Find where the given text appears and provide that cell's center as (X, Y) coordinate. 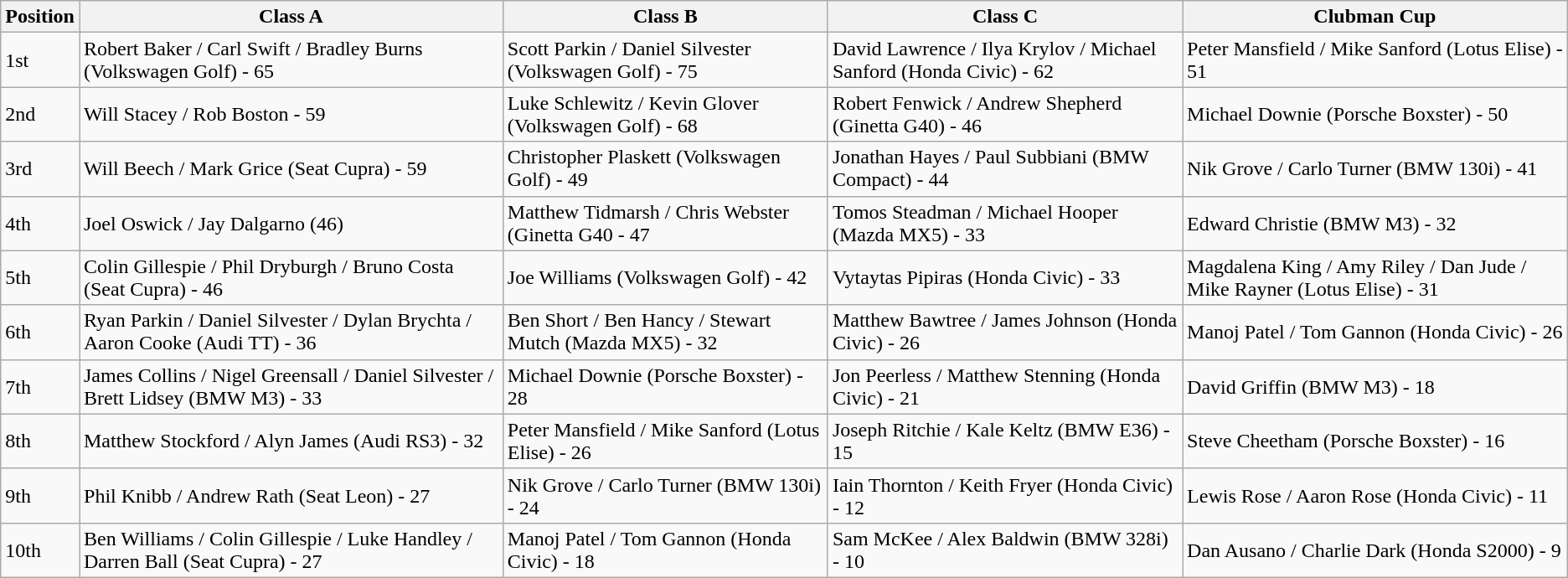
2nd (40, 114)
Jonathan Hayes / Paul Subbiani (BMW Compact) - 44 (1005, 169)
Jon Peerless / Matthew Stenning (Honda Civic) - 21 (1005, 387)
David Lawrence / Ilya Krylov / Michael Sanford (Honda Civic) - 62 (1005, 60)
Edward Christie (BMW M3) - 32 (1375, 223)
Lewis Rose / Aaron Rose (Honda Civic) - 11 (1375, 496)
Tomos Steadman / Michael Hooper (Mazda MX5) - 33 (1005, 223)
Position (40, 17)
Peter Mansfield / Mike Sanford (Lotus Elise) - 51 (1375, 60)
Manoj Patel / Tom Gannon (Honda Civic) - 26 (1375, 332)
Iain Thornton / Keith Fryer (Honda Civic) - 12 (1005, 496)
8th (40, 441)
James Collins / Nigel Greensall / Daniel Silvester / Brett Lidsey (BMW M3) - 33 (291, 387)
Dan Ausano / Charlie Dark (Honda S2000) - 9 (1375, 550)
Magdalena King / Amy Riley / Dan Jude / Mike Rayner (Lotus Elise) - 31 (1375, 278)
Scott Parkin / Daniel Silvester (Volkswagen Golf) - 75 (665, 60)
Nik Grove / Carlo Turner (BMW 130i) - 24 (665, 496)
Colin Gillespie / Phil Dryburgh / Bruno Costa (Seat Cupra) - 46 (291, 278)
Matthew Bawtree / James Johnson (Honda Civic) - 26 (1005, 332)
1st (40, 60)
5th (40, 278)
Clubman Cup (1375, 17)
Nik Grove / Carlo Turner (BMW 130i) - 41 (1375, 169)
Will Stacey / Rob Boston - 59 (291, 114)
Steve Cheetham (Porsche Boxster) - 16 (1375, 441)
Matthew Stockford / Alyn James (Audi RS3) - 32 (291, 441)
Ryan Parkin / Daniel Silvester / Dylan Brychta / Aaron Cooke (Audi TT) - 36 (291, 332)
Phil Knibb / Andrew Rath (Seat Leon) - 27 (291, 496)
Sam McKee / Alex Baldwin (BMW 328i) - 10 (1005, 550)
Class B (665, 17)
Joseph Ritchie / Kale Keltz (BMW E36) - 15 (1005, 441)
Robert Baker / Carl Swift / Bradley Burns (Volkswagen Golf) - 65 (291, 60)
Ben Williams / Colin Gillespie / Luke Handley / Darren Ball (Seat Cupra) - 27 (291, 550)
Ben Short / Ben Hancy / Stewart Mutch (Mazda MX5) - 32 (665, 332)
3rd (40, 169)
10th (40, 550)
Christopher Plaskett (Volkswagen Golf) - 49 (665, 169)
Class A (291, 17)
Robert Fenwick / Andrew Shepherd (Ginetta G40) - 46 (1005, 114)
6th (40, 332)
Joel Oswick / Jay Dalgarno (46) (291, 223)
Joe Williams (Volkswagen Golf) - 42 (665, 278)
4th (40, 223)
Peter Mansfield / Mike Sanford (Lotus Elise) - 26 (665, 441)
Matthew Tidmarsh / Chris Webster (Ginetta G40 - 47 (665, 223)
Vytaytas Pipiras (Honda Civic) - 33 (1005, 278)
Michael Downie (Porsche Boxster) - 28 (665, 387)
Class C (1005, 17)
Michael Downie (Porsche Boxster) - 50 (1375, 114)
David Griffin (BMW M3) - 18 (1375, 387)
Will Beech / Mark Grice (Seat Cupra) - 59 (291, 169)
Manoj Patel / Tom Gannon (Honda Civic) - 18 (665, 550)
9th (40, 496)
7th (40, 387)
Luke Schlewitz / Kevin Glover (Volkswagen Golf) - 68 (665, 114)
